Output the [x, y] coordinate of the center of the cell containing the given text.  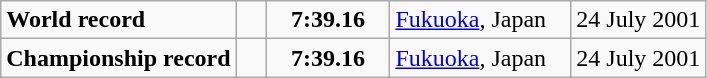
World record [118, 20]
Championship record [118, 58]
